Output the (X, Y) coordinate of the center of the cell containing the given text.  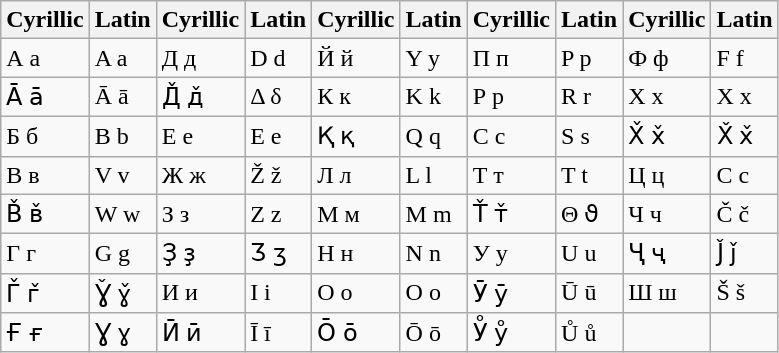
Е е (200, 136)
Ɣ ɣ (122, 333)
Z z (278, 214)
И и (200, 293)
Ч ч (667, 214)
S s (590, 136)
Н н (356, 254)
П п (511, 58)
Ж ж (200, 175)
Ů ů (590, 333)
Θ ϑ (590, 214)
Ҙ ҙ (200, 254)
Б б (45, 136)
Q q (434, 136)
Ӯ ӯ (511, 293)
Ғ ғ (45, 333)
Ш ш (667, 293)
Т т (511, 175)
У̊ у̊ (511, 333)
O o (434, 293)
Y y (434, 58)
Т̌ т̌ (511, 214)
Х х (667, 97)
Ž ž (278, 175)
Г̌ г̌ (45, 293)
V v (122, 175)
В̌ в̌ (45, 214)
T t (590, 175)
Ā ā (122, 97)
Ō ō (434, 333)
P p (590, 58)
Ī ī (278, 333)
W w (122, 214)
A a (122, 58)
Ф ф (667, 58)
Δ δ (278, 97)
Č č (744, 214)
А а (45, 58)
Ӣ ӣ (200, 333)
Ɣ̌ ɣ̌ (122, 293)
R r (590, 97)
Ҷ ҷ (667, 254)
Қ қ (356, 136)
З з (200, 214)
C c (744, 175)
I i (278, 293)
Л л (356, 175)
В в (45, 175)
X̌ x̌ (744, 136)
L l (434, 175)
F f (744, 58)
U u (590, 254)
J̌ ǰ (744, 254)
О̄ о̄ (356, 333)
G g (122, 254)
Х̌ х̌ (667, 136)
K k (434, 97)
Ц ц (667, 175)
Г г (45, 254)
B b (122, 136)
X x (744, 97)
С с (511, 136)
Ӡ ӡ (278, 254)
D d (278, 58)
M m (434, 214)
N n (434, 254)
К к (356, 97)
E e (278, 136)
Š š (744, 293)
А̄ а̄ (45, 97)
Ū ū (590, 293)
О о (356, 293)
У у (511, 254)
М м (356, 214)
Й й (356, 58)
Р р (511, 97)
Д̌ д̌ (200, 97)
Д д (200, 58)
